Return [x, y] of the center of cell containing provided text 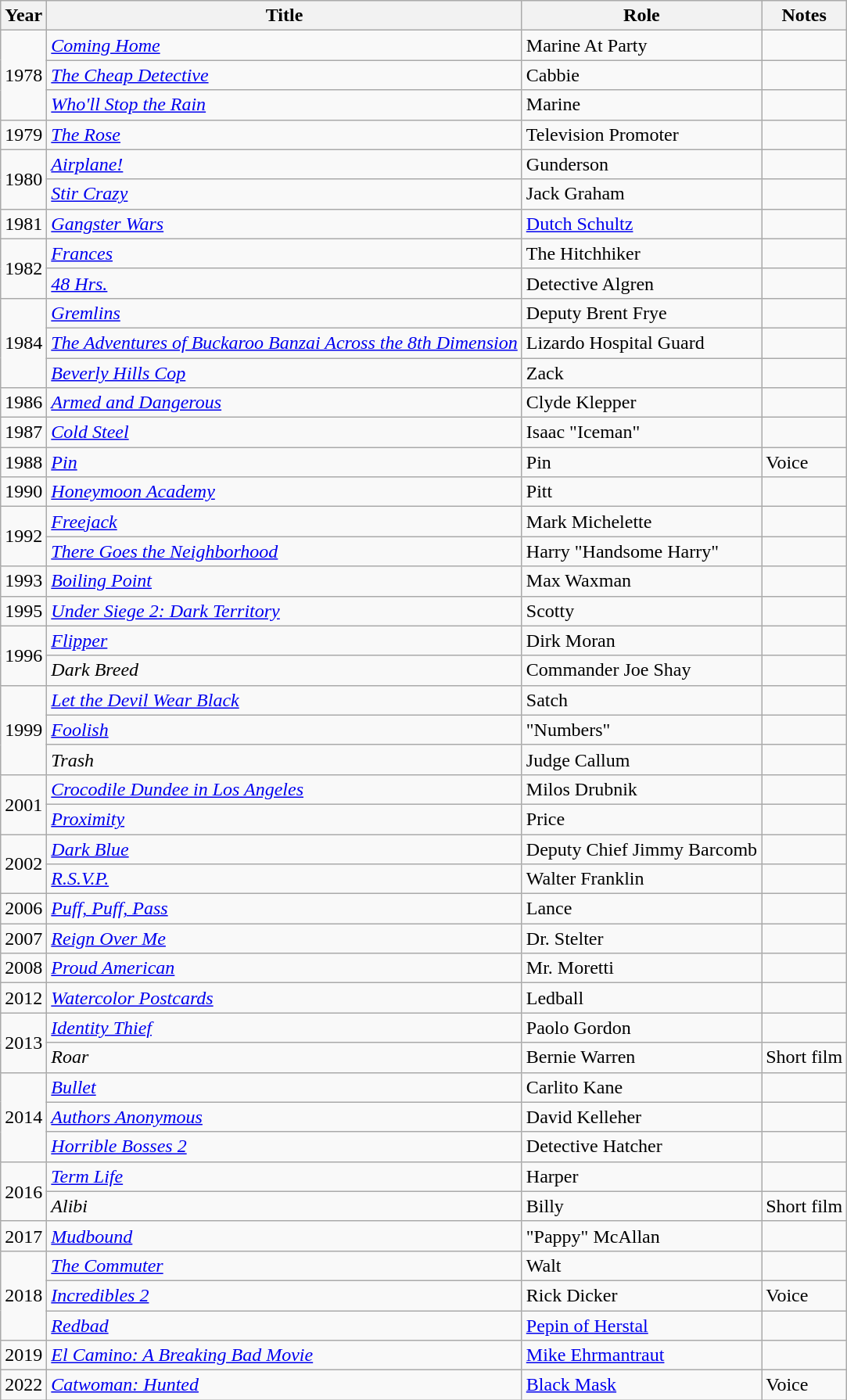
Authors Anonymous [285, 1117]
The Cheap Detective [285, 75]
1996 [23, 655]
Marine [641, 105]
El Camino: A Breaking Bad Movie [285, 1355]
2016 [23, 1191]
1981 [23, 224]
Freejack [285, 522]
Bullet [285, 1087]
Mudbound [285, 1236]
Jack Graham [641, 194]
R.S.V.P. [285, 879]
Year [23, 16]
Under Siege 2: Dark Territory [285, 611]
1990 [23, 492]
2008 [23, 968]
The Adventures of Buckaroo Banzai Across the 8th Dimension [285, 343]
Harry "Handsome Harry" [641, 551]
Watercolor Postcards [285, 998]
Black Mask [641, 1385]
2006 [23, 909]
Frances [285, 253]
2014 [23, 1117]
Mark Michelette [641, 522]
There Goes the Neighborhood [285, 551]
Cold Steel [285, 433]
Harper [641, 1176]
Let the Devil Wear Black [285, 700]
Term Life [285, 1176]
The Rose [285, 135]
Dirk Moran [641, 641]
Proximity [285, 819]
Detective Algren [641, 283]
2022 [23, 1385]
Lizardo Hospital Guard [641, 343]
Dark Blue [285, 849]
Notes [804, 16]
Catwoman: Hunted [285, 1385]
Commander Joe Shay [641, 670]
1978 [23, 75]
Dark Breed [285, 670]
Milos Drubnik [641, 789]
Title [285, 16]
Rick Dicker [641, 1295]
Role [641, 16]
2012 [23, 998]
Zack [641, 373]
Horrible Bosses 2 [285, 1147]
Beverly Hills Cop [285, 373]
David Kelleher [641, 1117]
Ledball [641, 998]
Dr. Stelter [641, 939]
Identity Thief [285, 1028]
Pitt [641, 492]
1993 [23, 581]
2002 [23, 863]
Judge Callum [641, 759]
1999 [23, 730]
Flipper [285, 641]
Incredibles 2 [285, 1295]
Clyde Klepper [641, 403]
"Pappy" McAllan [641, 1236]
1980 [23, 179]
1982 [23, 268]
Lance [641, 909]
Pepin of Herstal [641, 1326]
2018 [23, 1295]
Billy [641, 1206]
Deputy Chief Jimmy Barcomb [641, 849]
Roar [285, 1057]
2017 [23, 1236]
Stir Crazy [285, 194]
Gunderson [641, 164]
1992 [23, 537]
1987 [23, 433]
1984 [23, 343]
Crocodile Dundee in Los Angeles [285, 789]
Paolo Gordon [641, 1028]
Television Promoter [641, 135]
2007 [23, 939]
Walt [641, 1265]
Honeymoon Academy [285, 492]
2019 [23, 1355]
Max Waxman [641, 581]
Marine At Party [641, 45]
Gremlins [285, 313]
1988 [23, 462]
Isaac "Iceman" [641, 433]
Redbad [285, 1326]
Dutch Schultz [641, 224]
2013 [23, 1043]
Cabbie [641, 75]
"Numbers" [641, 730]
Trash [285, 759]
Walter Franklin [641, 879]
Deputy Brent Frye [641, 313]
Proud American [285, 968]
Armed and Dangerous [285, 403]
The Commuter [285, 1265]
Foolish [285, 730]
Alibi [285, 1206]
1979 [23, 135]
Who'll Stop the Rain [285, 105]
Mike Ehrmantraut [641, 1355]
Gangster Wars [285, 224]
Satch [641, 700]
Puff, Puff, Pass [285, 909]
Bernie Warren [641, 1057]
Boiling Point [285, 581]
Coming Home [285, 45]
1995 [23, 611]
The Hitchhiker [641, 253]
Airplane! [285, 164]
Mr. Moretti [641, 968]
1986 [23, 403]
2001 [23, 804]
48 Hrs. [285, 283]
Detective Hatcher [641, 1147]
Scotty [641, 611]
Price [641, 819]
Reign Over Me [285, 939]
Carlito Kane [641, 1087]
